For the text-containing cell, return its midpoint in [x, y] coordinate format. 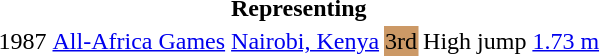
All-Africa Games [139, 41]
High jump [475, 41]
3rd [402, 41]
Nairobi, Kenya [306, 41]
